For the text-containing cell, return its midpoint in (x, y) coordinate format. 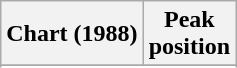
Chart (1988) (72, 34)
Peakposition (189, 34)
